Pinpoint the cell where the given text exists, returning its (X, Y) midpoint coordinate. 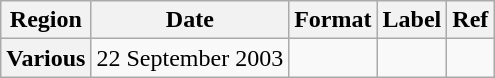
Region (46, 20)
Ref (470, 20)
Label (412, 20)
Format (333, 20)
Various (46, 58)
22 September 2003 (190, 58)
Date (190, 20)
